Output the [X, Y] coordinate of the center of the cell containing the given text.  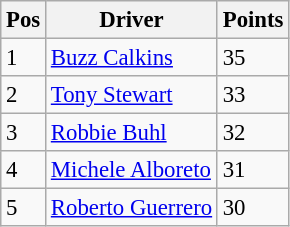
4 [24, 170]
Roberto Guerrero [132, 208]
Driver [132, 20]
2 [24, 95]
32 [252, 133]
Michele Alboreto [132, 170]
Tony Stewart [132, 95]
Pos [24, 20]
5 [24, 208]
33 [252, 95]
Buzz Calkins [132, 58]
3 [24, 133]
31 [252, 170]
Robbie Buhl [132, 133]
1 [24, 58]
30 [252, 208]
Points [252, 20]
35 [252, 58]
